Identify which cell holds the provided text, then report its [X, Y] central coordinate. 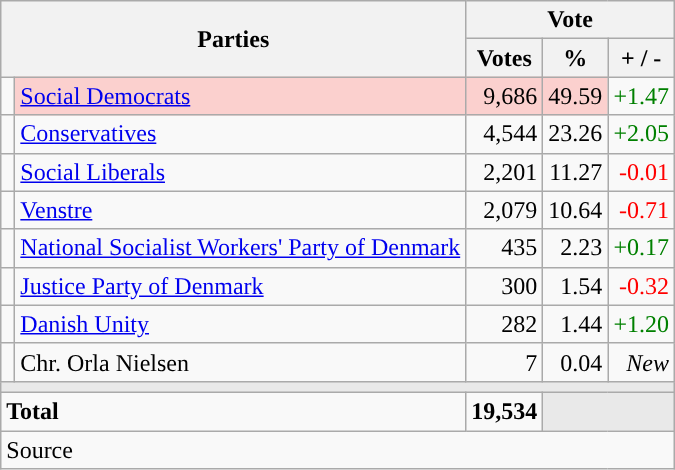
National Socialist Workers' Party of Denmark [240, 248]
-0.32 [642, 286]
+1.47 [642, 96]
New [642, 362]
Conservatives [240, 134]
Chr. Orla Nielsen [240, 362]
300 [504, 286]
1.44 [576, 324]
23.26 [576, 134]
-0.01 [642, 172]
9,686 [504, 96]
Social Democrats [240, 96]
+0.17 [642, 248]
19,534 [504, 411]
Danish Unity [240, 324]
Total [234, 411]
2.23 [576, 248]
7 [504, 362]
4,544 [504, 134]
Source [338, 449]
0.04 [576, 362]
Justice Party of Denmark [240, 286]
10.64 [576, 210]
-0.71 [642, 210]
+ / - [642, 58]
+2.05 [642, 134]
282 [504, 324]
% [576, 58]
Social Liberals [240, 172]
Parties [234, 39]
Vote [570, 20]
1.54 [576, 286]
11.27 [576, 172]
435 [504, 248]
Venstre [240, 210]
2,079 [504, 210]
Votes [504, 58]
2,201 [504, 172]
49.59 [576, 96]
+1.20 [642, 324]
